Return the (x, y) coordinate for the center point of the cell that contains the specified text.  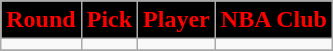
NBA Club (274, 20)
Round (41, 20)
Pick (109, 20)
Player (177, 20)
